Extract the [X, Y] coordinate from the center of the cell holding the provided text.  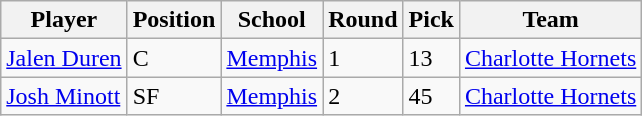
Team [550, 20]
School [272, 20]
2 [363, 96]
Jalen Duren [64, 58]
Position [174, 20]
Pick [431, 20]
1 [363, 58]
Josh Minott [64, 96]
Player [64, 20]
13 [431, 58]
SF [174, 96]
45 [431, 96]
C [174, 58]
Round [363, 20]
